Provide the (x, y) coordinate of the cell's center where the given text is located.  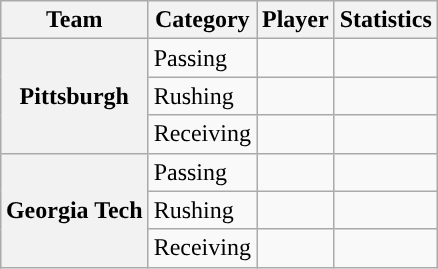
Team (74, 20)
Georgia Tech (74, 210)
Player (295, 20)
Statistics (386, 20)
Pittsburgh (74, 96)
Category (202, 20)
